Return [x, y] of the center of cell containing provided text 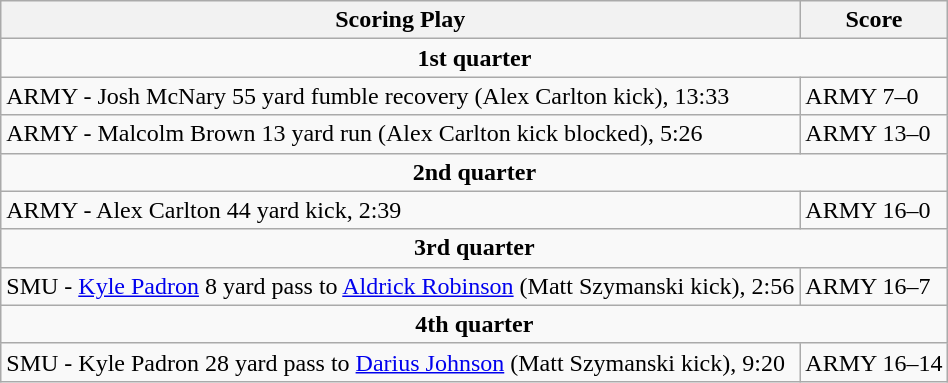
ARMY 13–0 [874, 134]
1st quarter [474, 58]
ARMY - Alex Carlton 44 yard kick, 2:39 [400, 210]
Scoring Play [400, 20]
ARMY - Malcolm Brown 13 yard run (Alex Carlton kick blocked), 5:26 [400, 134]
ARMY 16–7 [874, 286]
SMU - Kyle Padron 8 yard pass to Aldrick Robinson (Matt Szymanski kick), 2:56 [400, 286]
ARMY 16–0 [874, 210]
SMU - Kyle Padron 28 yard pass to Darius Johnson (Matt Szymanski kick), 9:20 [400, 362]
Score [874, 20]
ARMY - Josh McNary 55 yard fumble recovery (Alex Carlton kick), 13:33 [400, 96]
ARMY 7–0 [874, 96]
4th quarter [474, 324]
3rd quarter [474, 248]
2nd quarter [474, 172]
ARMY 16–14 [874, 362]
